Extract the [X, Y] coordinate from the center of the cell holding the provided text.  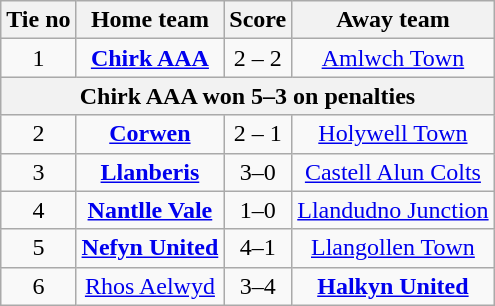
2 [38, 134]
Rhos Aelwyd [150, 286]
4–1 [258, 248]
Holywell Town [393, 134]
Away team [393, 20]
6 [38, 286]
5 [38, 248]
Nantlle Vale [150, 210]
Chirk AAA won 5–3 on penalties [248, 96]
1 [38, 58]
Chirk AAA [150, 58]
Castell Alun Colts [393, 172]
Score [258, 20]
4 [38, 210]
3–4 [258, 286]
Tie no [38, 20]
Corwen [150, 134]
Halkyn United [393, 286]
3 [38, 172]
Nefyn United [150, 248]
Llangollen Town [393, 248]
Llanberis [150, 172]
3–0 [258, 172]
Amlwch Town [393, 58]
1–0 [258, 210]
2 – 1 [258, 134]
2 – 2 [258, 58]
Llandudno Junction [393, 210]
Home team [150, 20]
